Return [x, y] of the center of cell containing provided text 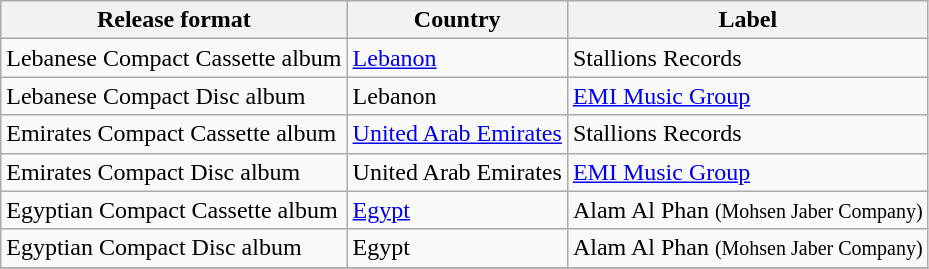
Emirates Compact Cassette album [174, 134]
Emirates Compact Disc album [174, 172]
Country [457, 20]
Lebanese Compact Cassette album [174, 58]
Egyptian Compact Cassette album [174, 210]
Label [748, 20]
Egyptian Compact Disc album [174, 248]
Release format [174, 20]
Lebanese Compact Disc album [174, 96]
